Return the [X, Y] coordinate for the center point of the cell that contains the specified text.  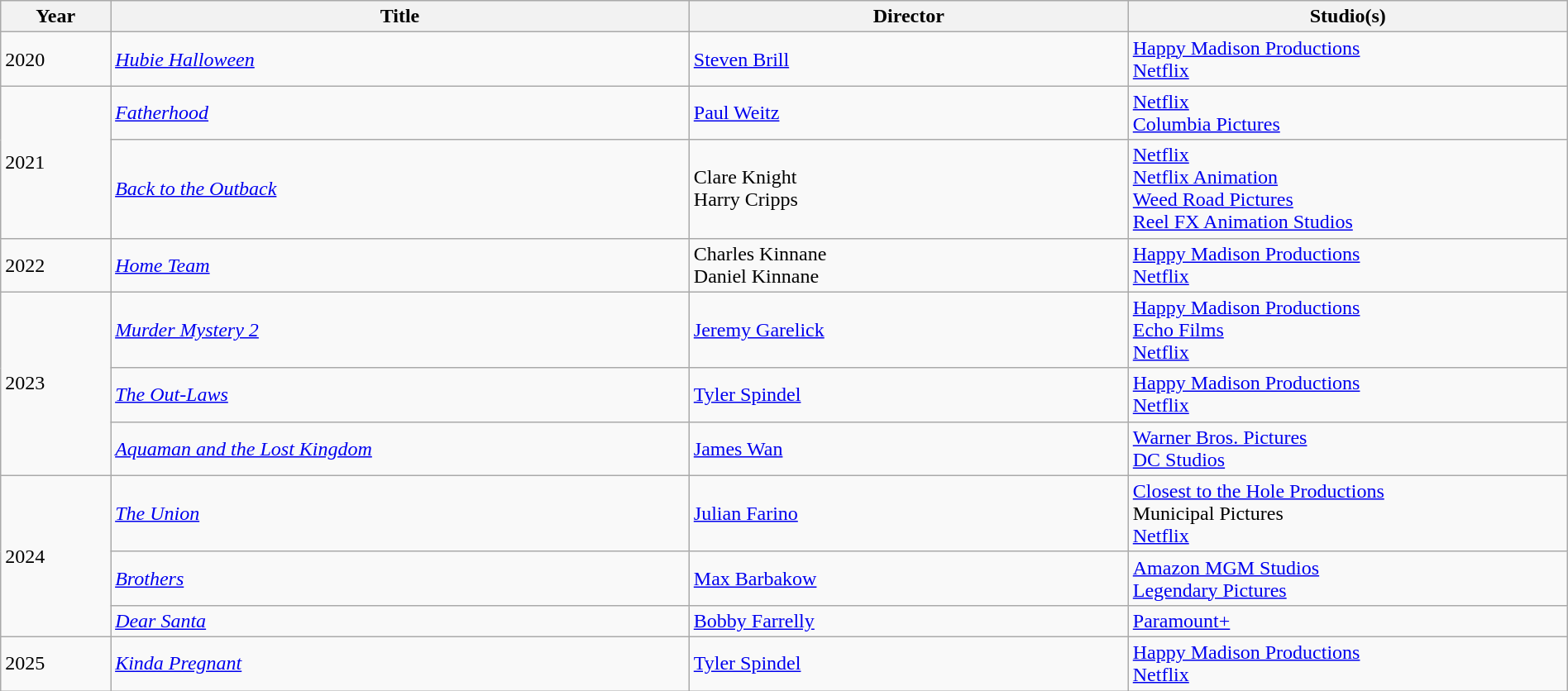
The Union [400, 513]
Jeremy Garelick [908, 330]
Closest to the Hole ProductionsMunicipal PicturesNetflix [1348, 513]
Steven Brill [908, 60]
Brothers [400, 579]
Hubie Halloween [400, 60]
2025 [56, 663]
Julian Farino [908, 513]
Warner Bros. PicturesDC Studios [1348, 448]
Charles KinnaneDaniel Kinnane [908, 264]
Max Barbakow [908, 579]
Dear Santa [400, 621]
NetflixColumbia Pictures [1348, 112]
Happy Madison ProductionsEcho FilmsNetflix [1348, 330]
Amazon MGM StudiosLegendary Pictures [1348, 579]
Back to the Outback [400, 188]
Home Team [400, 264]
NetflixNetflix AnimationWeed Road PicturesReel FX Animation Studios [1348, 188]
Director [908, 17]
2024 [56, 555]
2021 [56, 162]
Bobby Farrelly [908, 621]
James Wan [908, 448]
Clare KnightHarry Cripps [908, 188]
Studio(s) [1348, 17]
2020 [56, 60]
Paramount+ [1348, 621]
Kinda Pregnant [400, 663]
2022 [56, 264]
Paul Weitz [908, 112]
Year [56, 17]
2023 [56, 384]
Murder Mystery 2 [400, 330]
Aquaman and the Lost Kingdom [400, 448]
Fatherhood [400, 112]
The Out-Laws [400, 395]
Title [400, 17]
